Return the (X, Y) coordinate for the center point of the cell that contains the specified text.  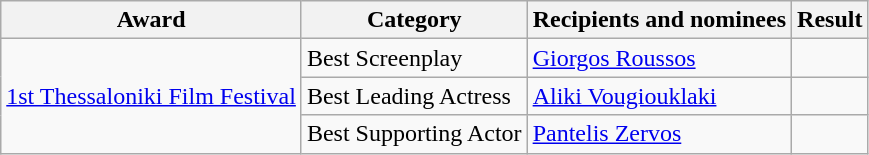
Aliki Vougiouklaki (659, 96)
Pantelis Zervos (659, 134)
Giorgos Roussos (659, 58)
Recipients and nominees (659, 20)
Result (830, 20)
Best Leading Actress (414, 96)
Best Supporting Actor (414, 134)
Category (414, 20)
Award (152, 20)
Best Screenplay (414, 58)
1st Thessaloniki Film Festival (152, 96)
